Extract the (X, Y) coordinate from the center of the cell holding the provided text.  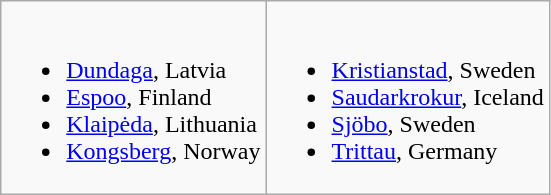
Kristianstad, Sweden Saudarkrokur, Iceland Sjöbo, Sweden Trittau, Germany (408, 98)
Dundaga, Latvia Espoo, Finland Klaipėda, Lithuania Kongsberg, Norway (134, 98)
